Locate the cell with the specified text and output its [x, y] center coordinate. 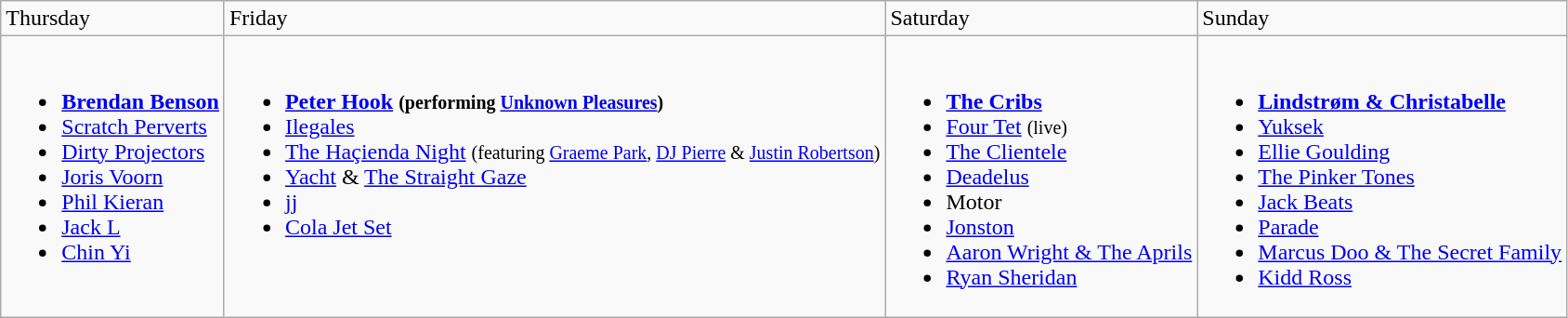
Lindstrøm & ChristabelleYuksekEllie GouldingThe Pinker TonesJack BeatsParadeMarcus Doo & The Secret FamilyKidd Ross [1382, 177]
Sunday [1382, 19]
Brendan BensonScratch PervertsDirty ProjectorsJoris VoornPhil KieranJack LChin Yi [113, 177]
Saturday [1041, 19]
Thursday [113, 19]
Friday [554, 19]
The CribsFour Tet (live)The ClienteleDeadelusMotorJonstonAaron Wright & The AprilsRyan Sheridan [1041, 177]
